For the text-containing cell, return its midpoint in [X, Y] coordinate format. 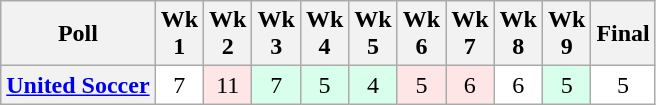
4 [373, 85]
Wk1 [179, 34]
Wk2 [228, 34]
Wk7 [470, 34]
United Soccer [78, 85]
Poll [78, 34]
Final [623, 34]
11 [228, 85]
Wk8 [518, 34]
Wk5 [373, 34]
Wk4 [324, 34]
Wk9 [566, 34]
Wk6 [421, 34]
Wk3 [276, 34]
